Find where the given text appears and provide that cell's center as (x, y) coordinate. 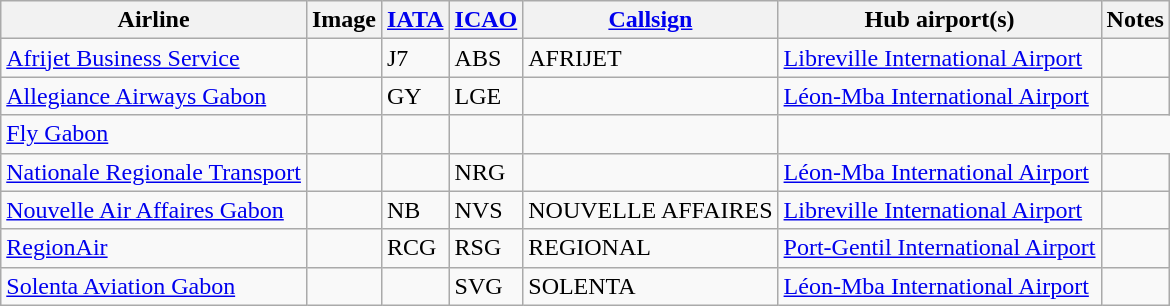
SOLENTA (650, 286)
RCG (415, 248)
NOUVELLE AFFAIRES (650, 210)
Airline (154, 20)
ICAO (486, 20)
Fly Gabon (154, 134)
AFRIJET (650, 58)
ABS (486, 58)
GY (415, 96)
Callsign (650, 20)
RegionAir (154, 248)
RSG (486, 248)
Allegiance Airways Gabon (154, 96)
Image (344, 20)
Afrijet Business Service (154, 58)
J7 (415, 58)
SVG (486, 286)
Notes (1135, 20)
Hub airport(s) (940, 20)
NRG (486, 172)
Nationale Regionale Transport (154, 172)
LGE (486, 96)
Solenta Aviation Gabon (154, 286)
NVS (486, 210)
NB (415, 210)
IATA (415, 20)
Nouvelle Air Affaires Gabon (154, 210)
REGIONAL (650, 248)
Port-Gentil International Airport (940, 248)
